Pinpoint the cell where the given text exists, returning its (X, Y) midpoint coordinate. 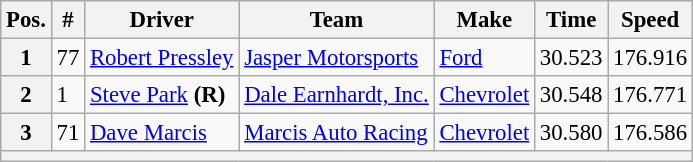
Robert Pressley (162, 58)
176.771 (650, 95)
2 (26, 95)
3 (26, 133)
Team (336, 20)
Jasper Motorsports (336, 58)
Pos. (26, 20)
Steve Park (R) (162, 95)
71 (68, 133)
77 (68, 58)
Dave Marcis (162, 133)
30.548 (572, 95)
176.586 (650, 133)
Ford (484, 58)
# (68, 20)
Marcis Auto Racing (336, 133)
30.523 (572, 58)
Driver (162, 20)
176.916 (650, 58)
Dale Earnhardt, Inc. (336, 95)
Speed (650, 20)
Make (484, 20)
Time (572, 20)
30.580 (572, 133)
